Detect which cell encompasses the target text, then output its (X, Y) center coordinate. 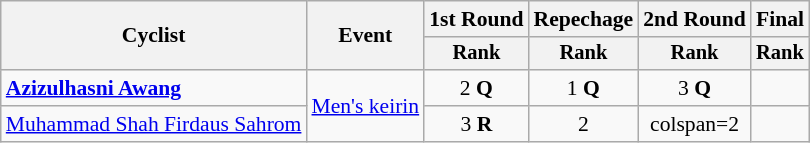
2nd Round (694, 19)
Repechage (584, 19)
1 Q (584, 88)
Event (365, 36)
Muhammad Shah Firdaus Sahrom (154, 124)
3 Q (694, 88)
Cyclist (154, 36)
Men's keirin (365, 106)
2 Q (476, 88)
colspan=2 (694, 124)
Final (780, 19)
2 (584, 124)
Azizulhasni Awang (154, 88)
1st Round (476, 19)
3 R (476, 124)
